From the cell containing the given text, extract its center point as [x, y] coordinate. 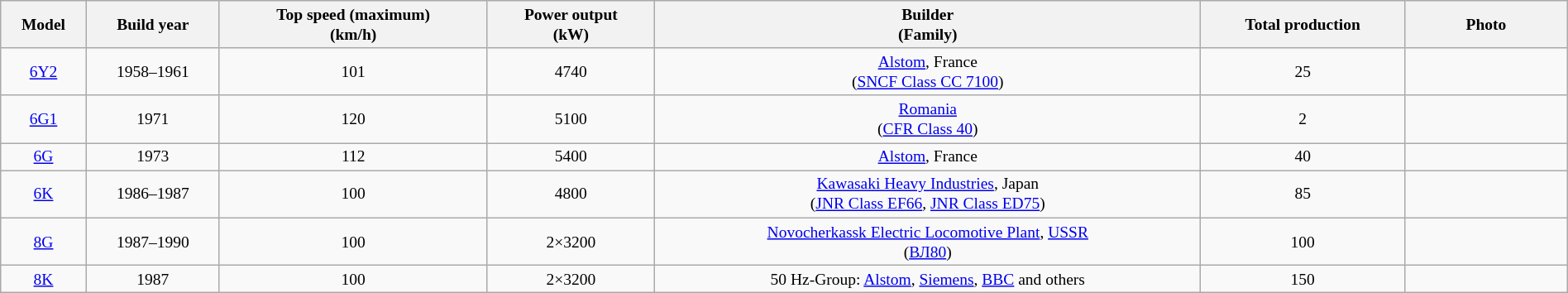
6G1 [44, 119]
25 [1303, 71]
Builder(Family) [928, 25]
150 [1303, 278]
5100 [571, 119]
85 [1303, 194]
6K [44, 194]
6Y2 [44, 71]
112 [353, 157]
Kawasaki Heavy Industries, Japan (JNR Class EF66, JNR Class ED75) [928, 194]
5400 [571, 157]
2 [1303, 119]
Top speed (maximum) (km/h) [353, 25]
1986–1987 [152, 194]
Total production [1303, 25]
Novocherkassk Electric Locomotive Plant, USSR (ВЛ80) [928, 242]
4800 [571, 194]
50 Hz-Group: Alstom, Siemens, BBC and others [928, 278]
6G [44, 157]
1987 [152, 278]
Build year [152, 25]
1987–1990 [152, 242]
8K [44, 278]
1958–1961 [152, 71]
Romania (CFR Class 40) [928, 119]
101 [353, 71]
Alstom, France (SNCF Class CC 7100) [928, 71]
8G [44, 242]
40 [1303, 157]
Photo [1485, 25]
1971 [152, 119]
120 [353, 119]
4740 [571, 71]
Alstom, France [928, 157]
1973 [152, 157]
Model [44, 25]
Power output (kW) [571, 25]
